Determine the [X, Y] coordinate at the center of the cell enclosing the given text.  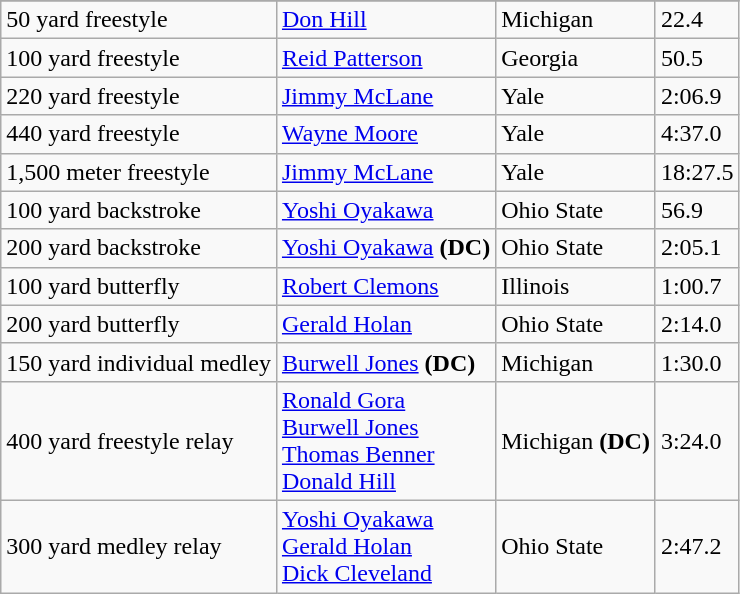
56.9 [697, 210]
150 yard individual medley [139, 362]
Yoshi Oyakawa (DC) [386, 248]
2:14.0 [697, 324]
22.4 [697, 20]
Reid Patterson [386, 58]
Michigan (DC) [576, 440]
Robert Clemons [386, 286]
50 yard freestyle [139, 20]
2:06.9 [697, 96]
2:47.2 [697, 546]
Ronald GoraBurwell JonesThomas BennerDonald Hill [386, 440]
3:24.0 [697, 440]
Wayne Moore [386, 134]
200 yard butterfly [139, 324]
1:00.7 [697, 286]
220 yard freestyle [139, 96]
50.5 [697, 58]
Georgia [576, 58]
Gerald Holan [386, 324]
100 yard backstroke [139, 210]
100 yard freestyle [139, 58]
4:37.0 [697, 134]
440 yard freestyle [139, 134]
1:30.0 [697, 362]
300 yard medley relay [139, 546]
1,500 meter freestyle [139, 172]
100 yard butterfly [139, 286]
Don Hill [386, 20]
18:27.5 [697, 172]
200 yard backstroke [139, 248]
Yoshi OyakawaGerald HolanDick Cleveland [386, 546]
Burwell Jones (DC) [386, 362]
Yoshi Oyakawa [386, 210]
Illinois [576, 286]
400 yard freestyle relay [139, 440]
2:05.1 [697, 248]
